Locate the cell with the specified text and output its [x, y] center coordinate. 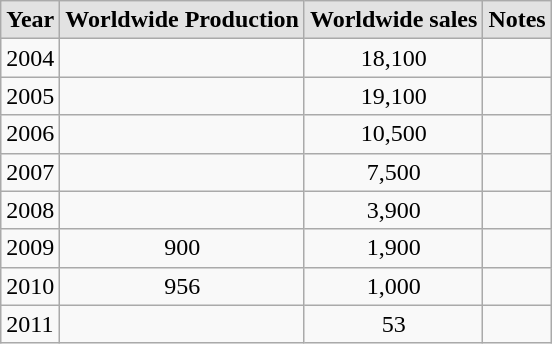
Year [30, 20]
2006 [30, 134]
2008 [30, 210]
Worldwide sales [393, 20]
53 [393, 324]
1,000 [393, 286]
2004 [30, 58]
Worldwide Production [182, 20]
3,900 [393, 210]
10,500 [393, 134]
19,100 [393, 96]
2011 [30, 324]
Notes [517, 20]
1,900 [393, 248]
2009 [30, 248]
18,100 [393, 58]
2005 [30, 96]
956 [182, 286]
900 [182, 248]
7,500 [393, 172]
2007 [30, 172]
2010 [30, 286]
